Capture the cell that displays the provided text and extract its [X, Y] central coordinate. 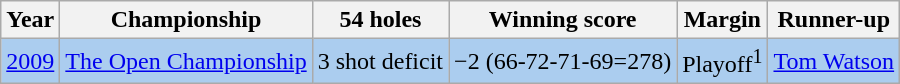
Tom Watson [834, 62]
Year [30, 20]
−2 (66-72-71-69=278) [563, 62]
Winning score [563, 20]
Runner-up [834, 20]
The Open Championship [186, 62]
3 shot deficit [380, 62]
Championship [186, 20]
Playoff1 [722, 62]
54 holes [380, 20]
2009 [30, 62]
Margin [722, 20]
